Return [x, y] of the center of cell containing provided text 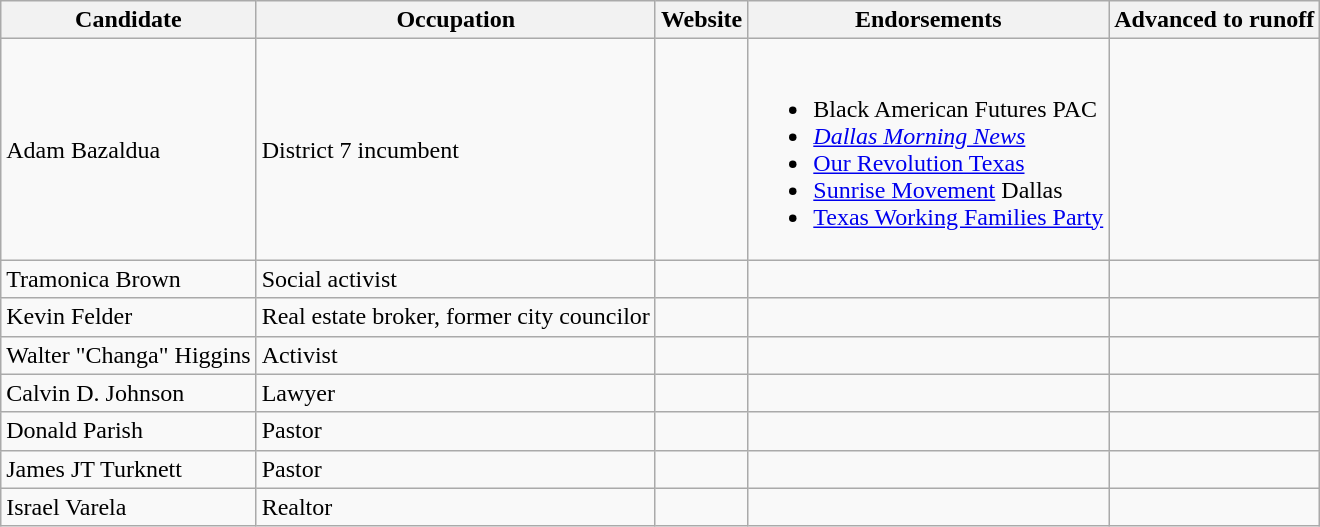
Website [701, 20]
Social activist [456, 279]
Advanced to runoff [1214, 20]
Candidate [128, 20]
Calvin D. Johnson [128, 393]
Black American Futures PACDallas Morning NewsOur Revolution TexasSunrise Movement DallasTexas Working Families Party [928, 150]
Adam Bazaldua [128, 150]
James JT Turknett [128, 469]
Kevin Felder [128, 317]
Endorsements [928, 20]
Real estate broker, former city councilor [456, 317]
Donald Parish [128, 431]
Walter "Changa" Higgins [128, 355]
Activist [456, 355]
Israel Varela [128, 507]
Occupation [456, 20]
Realtor [456, 507]
Tramonica Brown [128, 279]
Lawyer [456, 393]
District 7 incumbent [456, 150]
